Find where the given text appears and provide that cell's center as (x, y) coordinate. 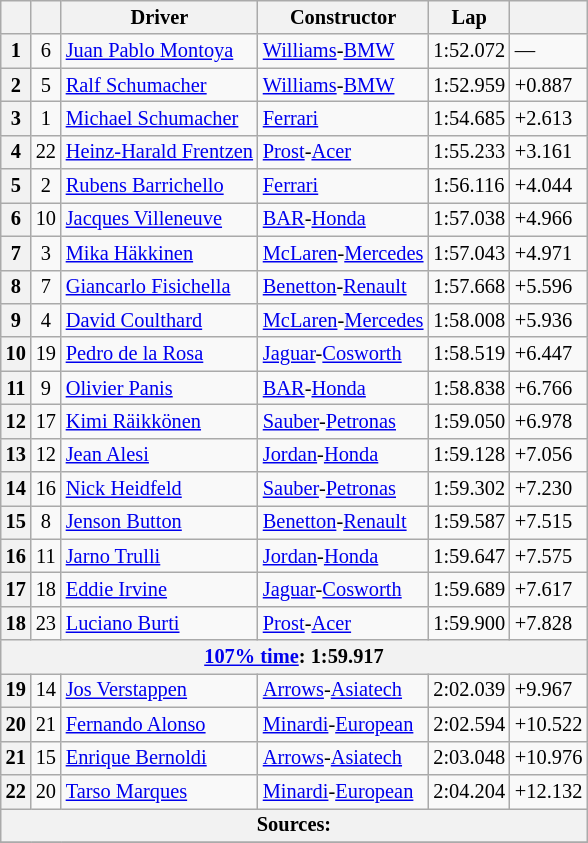
Tarso Marques (160, 791)
Kimi Räikkönen (160, 421)
Pedro de la Rosa (160, 354)
Fernando Alonso (160, 724)
+10.522 (548, 724)
+6.978 (548, 421)
2:02.039 (469, 690)
1:59.900 (469, 623)
+7.230 (548, 489)
+7.828 (548, 623)
107% time: 1:59.917 (294, 657)
Olivier Panis (160, 388)
1:56.116 (469, 186)
1:59.647 (469, 556)
+4.044 (548, 186)
Eddie Irvine (160, 589)
+4.971 (548, 253)
Michael Schumacher (160, 118)
Enrique Bernoldi (160, 758)
+6.766 (548, 388)
+2.613 (548, 118)
1:52.072 (469, 51)
Driver (160, 17)
1:59.587 (469, 522)
1:52.959 (469, 85)
Giancarlo Fisichella (160, 287)
+7.056 (548, 455)
1:57.668 (469, 287)
+9.967 (548, 690)
13 (16, 455)
Lap (469, 17)
2:03.048 (469, 758)
David Coulthard (160, 320)
+3.161 (548, 152)
Heinz-Harald Frentzen (160, 152)
+5.936 (548, 320)
Jenson Button (160, 522)
1:58.838 (469, 388)
1:58.519 (469, 354)
Jacques Villeneuve (160, 219)
Nick Heidfeld (160, 489)
1:57.038 (469, 219)
+10.976 (548, 758)
23 (46, 623)
+5.596 (548, 287)
Ralf Schumacher (160, 85)
1:59.050 (469, 421)
Jarno Trulli (160, 556)
Rubens Barrichello (160, 186)
Constructor (343, 17)
2:04.204 (469, 791)
+7.515 (548, 522)
1:59.128 (469, 455)
1:58.008 (469, 320)
+6.447 (548, 354)
Luciano Burti (160, 623)
+12.132 (548, 791)
Jean Alesi (160, 455)
1:59.689 (469, 589)
Mika Häkkinen (160, 253)
2:02.594 (469, 724)
1:55.233 (469, 152)
1:57.043 (469, 253)
— (548, 51)
+0.887 (548, 85)
Jos Verstappen (160, 690)
+4.966 (548, 219)
Sources: (294, 825)
+7.575 (548, 556)
Juan Pablo Montoya (160, 51)
1:59.302 (469, 489)
+7.617 (548, 589)
1:54.685 (469, 118)
